For the text-containing cell, return its midpoint in [x, y] coordinate format. 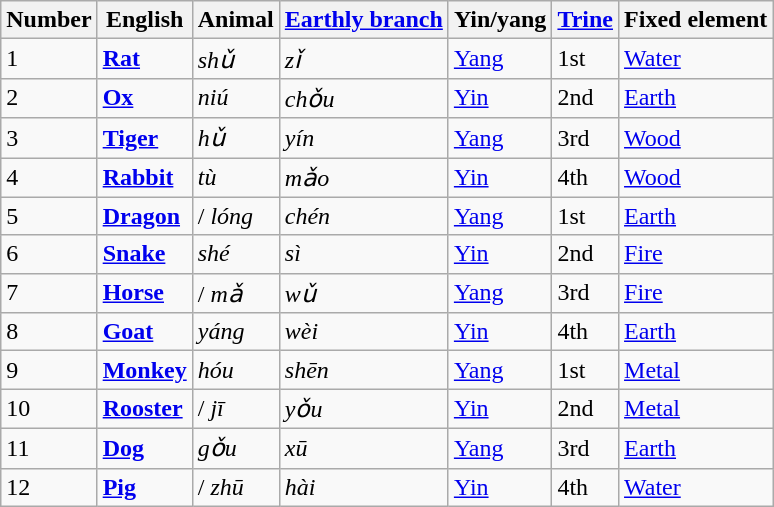
hài [364, 487]
yín [364, 138]
chén [364, 216]
3 [49, 138]
xū [364, 448]
Fixed element [696, 20]
11 [49, 448]
sì [364, 254]
Rat [144, 59]
/ jī [236, 409]
7 [49, 293]
Monkey [144, 370]
Trine [586, 20]
Rooster [144, 409]
4 [49, 178]
/ mǎ [236, 293]
shé [236, 254]
2 [49, 98]
10 [49, 409]
wèi [364, 332]
Dragon [144, 216]
zǐ [364, 59]
Goat [144, 332]
chǒu [364, 98]
wǔ [364, 293]
Earthly branch [364, 20]
hǔ [236, 138]
/ lóng [236, 216]
8 [49, 332]
mǎo [364, 178]
tù [236, 178]
6 [49, 254]
yáng [236, 332]
Dog [144, 448]
9 [49, 370]
niú [236, 98]
Snake [144, 254]
Animal [236, 20]
Pig [144, 487]
Ox [144, 98]
shēn [364, 370]
Tiger [144, 138]
English [144, 20]
hóu [236, 370]
Number [49, 20]
12 [49, 487]
Horse [144, 293]
/ zhū [236, 487]
yǒu [364, 409]
1 [49, 59]
gǒu [236, 448]
5 [49, 216]
Yin/yang [500, 20]
shǔ [236, 59]
Rabbit [144, 178]
